From the cell containing the given text, extract its center point as [x, y] coordinate. 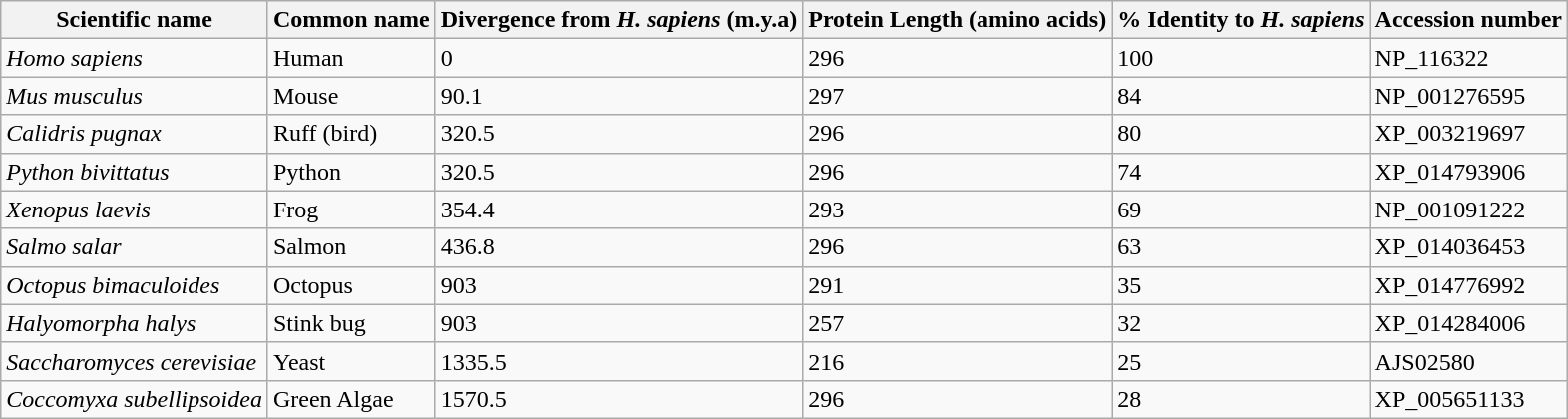
AJS02580 [1468, 361]
Green Algae [351, 399]
0 [618, 58]
Protein Length (amino acids) [958, 20]
Homo sapiens [135, 58]
Stink bug [351, 323]
1570.5 [618, 399]
Coccomyxa subellipsoidea [135, 399]
Salmon [351, 247]
Accession number [1468, 20]
XP_014036453 [1468, 247]
Ruff (bird) [351, 134]
25 [1241, 361]
XP_014284006 [1468, 323]
XP_005651133 [1468, 399]
293 [958, 209]
NP_001091222 [1468, 209]
Human [351, 58]
436.8 [618, 247]
291 [958, 285]
Xenopus laevis [135, 209]
74 [1241, 172]
90.1 [618, 96]
XP_003219697 [1468, 134]
354.4 [618, 209]
69 [1241, 209]
100 [1241, 58]
XP_014776992 [1468, 285]
Common name [351, 20]
Frog [351, 209]
297 [958, 96]
80 [1241, 134]
Mus musculus [135, 96]
Halyomorpha halys [135, 323]
216 [958, 361]
Mouse [351, 96]
Saccharomyces cerevisiae [135, 361]
257 [958, 323]
% Identity to H. sapiens [1241, 20]
Python [351, 172]
NP_001276595 [1468, 96]
Divergence from H. sapiens (m.y.a) [618, 20]
XP_014793906 [1468, 172]
NP_116322 [1468, 58]
Octopus bimaculoides [135, 285]
Scientific name [135, 20]
63 [1241, 247]
Salmo salar [135, 247]
Calidris pugnax [135, 134]
28 [1241, 399]
Yeast [351, 361]
Python bivittatus [135, 172]
84 [1241, 96]
35 [1241, 285]
Octopus [351, 285]
1335.5 [618, 361]
32 [1241, 323]
